Scan for the cell matching the given text and deliver its (x, y) coordinate at center. 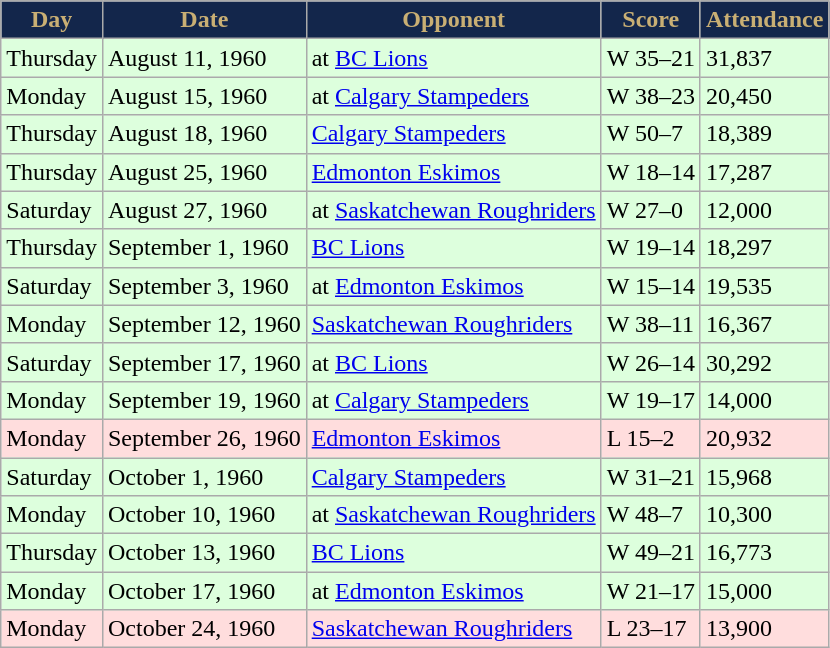
Score (650, 20)
20,932 (764, 438)
October 17, 1960 (204, 591)
L 23–17 (650, 629)
W 49–21 (650, 553)
13,900 (764, 629)
L 15–2 (650, 438)
W 31–21 (650, 477)
August 27, 1960 (204, 210)
Day (52, 20)
14,000 (764, 400)
10,300 (764, 515)
October 10, 1960 (204, 515)
W 27–0 (650, 210)
September 19, 1960 (204, 400)
12,000 (764, 210)
October 1, 1960 (204, 477)
W 38–23 (650, 96)
16,773 (764, 553)
15,000 (764, 591)
W 19–14 (650, 248)
15,968 (764, 477)
October 24, 1960 (204, 629)
16,367 (764, 324)
August 11, 1960 (204, 58)
Opponent (454, 20)
W 50–7 (650, 134)
Attendance (764, 20)
30,292 (764, 362)
19,535 (764, 286)
W 19–17 (650, 400)
September 26, 1960 (204, 438)
W 26–14 (650, 362)
W 18–14 (650, 172)
August 25, 1960 (204, 172)
September 3, 1960 (204, 286)
August 15, 1960 (204, 96)
17,287 (764, 172)
September 17, 1960 (204, 362)
W 21–17 (650, 591)
W 48–7 (650, 515)
20,450 (764, 96)
September 12, 1960 (204, 324)
October 13, 1960 (204, 553)
W 38–11 (650, 324)
31,837 (764, 58)
18,389 (764, 134)
W 15–14 (650, 286)
18,297 (764, 248)
September 1, 1960 (204, 248)
Date (204, 20)
W 35–21 (650, 58)
August 18, 1960 (204, 134)
